Return [X, Y] of the center of cell containing provided text 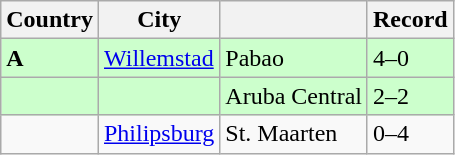
A [50, 58]
4–0 [410, 58]
Philipsburg [158, 134]
City [158, 20]
Record [410, 20]
Willemstad [158, 58]
Country [50, 20]
Pabao [294, 58]
2–2 [410, 96]
Aruba Central [294, 96]
0–4 [410, 134]
St. Maarten [294, 134]
